Find where the given text appears and provide that cell's center as [X, Y] coordinate. 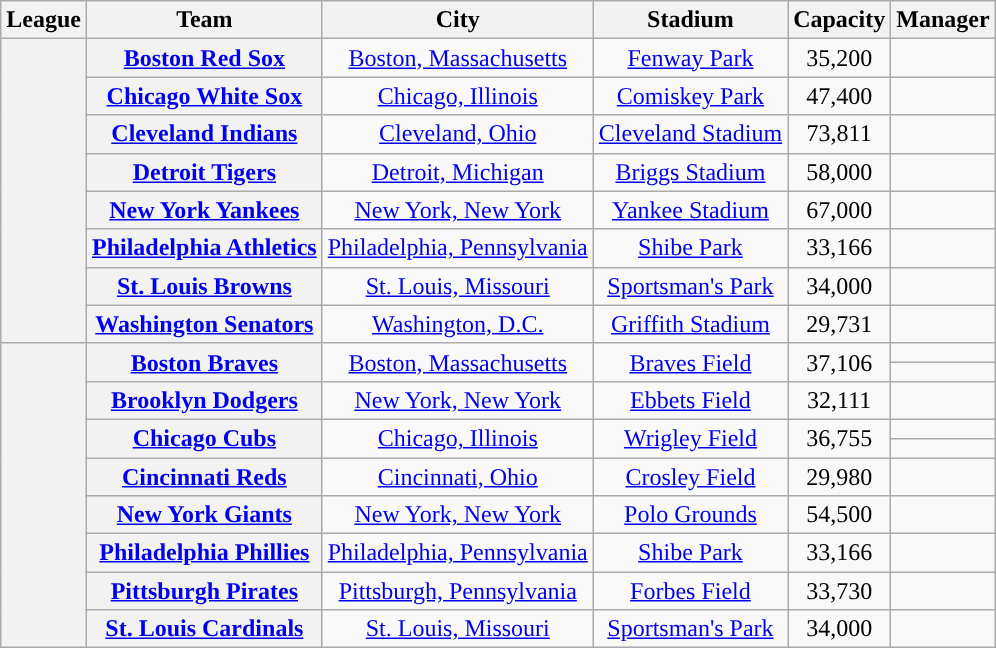
Chicago White Sox [204, 96]
Briggs Stadium [690, 172]
Washington Senators [204, 324]
Team [204, 20]
Brooklyn Dodgers [204, 400]
St. Louis Browns [204, 286]
Ebbets Field [690, 400]
Manager [943, 20]
Forbes Field [690, 591]
36,755 [840, 438]
37,106 [840, 362]
58,000 [840, 172]
Comiskey Park [690, 96]
Braves Field [690, 362]
City [458, 20]
Philadelphia Athletics [204, 248]
Boston Red Sox [204, 58]
Yankee Stadium [690, 210]
Polo Grounds [690, 515]
St. Louis Cardinals [204, 629]
Wrigley Field [690, 438]
Fenway Park [690, 58]
League [44, 20]
Chicago Cubs [204, 438]
Cincinnati Reds [204, 477]
New York Yankees [204, 210]
Cleveland Stadium [690, 134]
Crosley Field [690, 477]
Pittsburgh Pirates [204, 591]
73,811 [840, 134]
47,400 [840, 96]
29,980 [840, 477]
Cincinnati, Ohio [458, 477]
Griffith Stadium [690, 324]
Capacity [840, 20]
Pittsburgh, Pennsylvania [458, 591]
32,111 [840, 400]
Philadelphia Phillies [204, 553]
New York Giants [204, 515]
54,500 [840, 515]
67,000 [840, 210]
Stadium [690, 20]
33,730 [840, 591]
Cleveland, Ohio [458, 134]
Detroit Tigers [204, 172]
Detroit, Michigan [458, 172]
29,731 [840, 324]
Boston Braves [204, 362]
Cleveland Indians [204, 134]
Washington, D.C. [458, 324]
35,200 [840, 58]
